Determine the (X, Y) coordinate at the center of the cell enclosing the given text.  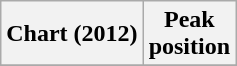
Chart (2012) (72, 34)
Peakposition (189, 34)
